Scan for the cell matching the given text and deliver its [X, Y] coordinate at center. 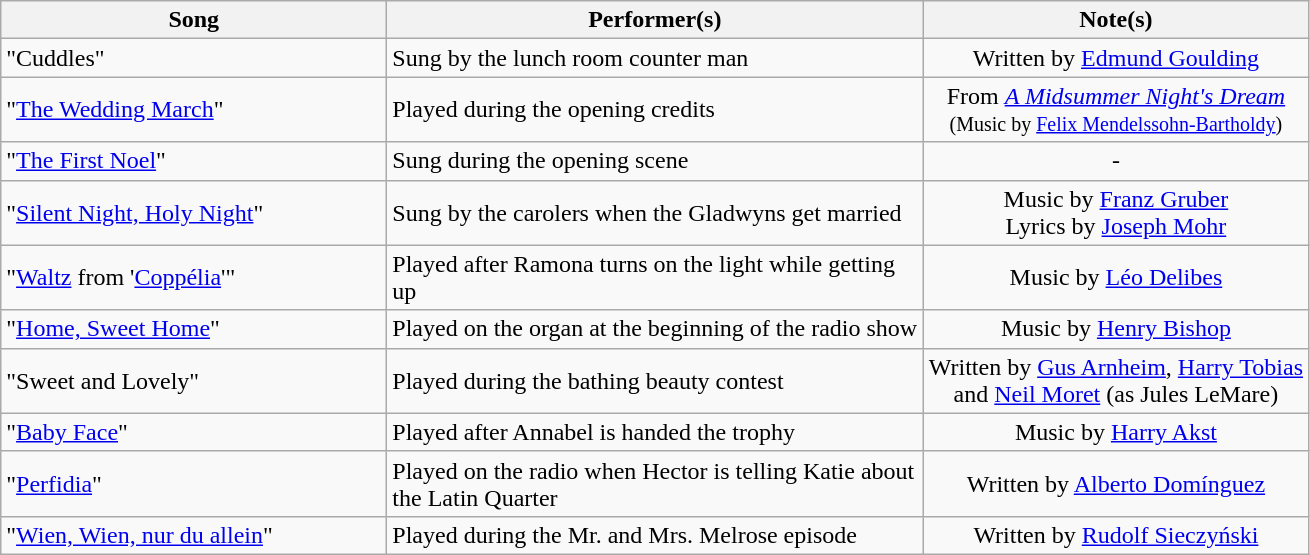
"Cuddles" [194, 58]
Music by Franz Gruber Lyrics by Joseph Mohr [1116, 212]
Written by Gus Arnheim, Harry Tobias and Neil Moret (as Jules LeMare) [1116, 380]
Played during the bathing beauty contest [655, 380]
"Baby Face" [194, 432]
"Sweet and Lovely" [194, 380]
- [1116, 161]
"Silent Night, Holy Night" [194, 212]
"The Wedding March" [194, 110]
Played after Ramona turns on the light while getting up [655, 278]
Written by Rudolf Sieczyński [1116, 535]
Note(s) [1116, 20]
Sung by the carolers when the Gladwyns get married [655, 212]
Performer(s) [655, 20]
Played during the opening credits [655, 110]
Played on the radio when Hector is telling Katie about the Latin Quarter [655, 484]
"Home, Sweet Home" [194, 329]
"Waltz from 'Coppélia'" [194, 278]
Music by Henry Bishop [1116, 329]
Written by Alberto Domínguez [1116, 484]
"The First Noel" [194, 161]
Music by Harry Akst [1116, 432]
Written by Edmund Goulding [1116, 58]
Song [194, 20]
Played during the Mr. and Mrs. Melrose episode [655, 535]
Sung by the lunch room counter man [655, 58]
Sung during the opening scene [655, 161]
"Perfidia" [194, 484]
"Wien, Wien, nur du allein" [194, 535]
Played on the organ at the beginning of the radio show [655, 329]
Music by Léo Delibes [1116, 278]
From A Midsummer Night's Dream (Music by Felix Mendelssohn-Bartholdy) [1116, 110]
Played after Annabel is handed the trophy [655, 432]
